Capture the cell that displays the provided text and extract its (X, Y) central coordinate. 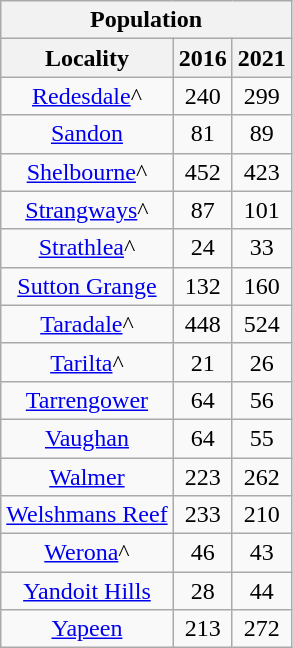
Strangways^ (87, 210)
Population (146, 20)
2021 (262, 58)
Vaughan (87, 438)
Taradale^ (87, 324)
299 (262, 96)
240 (202, 96)
24 (202, 248)
213 (202, 629)
Tarilta^ (87, 362)
210 (262, 515)
Welshmans Reef (87, 515)
233 (202, 515)
28 (202, 591)
Yandoit Hills (87, 591)
Redesdale^ (87, 96)
160 (262, 286)
223 (202, 477)
Shelbourne^ (87, 172)
423 (262, 172)
Tarrengower (87, 400)
46 (202, 553)
262 (262, 477)
43 (262, 553)
44 (262, 591)
Walmer (87, 477)
26 (262, 362)
56 (262, 400)
132 (202, 286)
21 (202, 362)
Yapeen (87, 629)
81 (202, 134)
524 (262, 324)
Sandon (87, 134)
Strathlea^ (87, 248)
448 (202, 324)
55 (262, 438)
452 (202, 172)
101 (262, 210)
33 (262, 248)
Sutton Grange (87, 286)
2016 (202, 58)
89 (262, 134)
87 (202, 210)
Werona^ (87, 553)
Locality (87, 58)
272 (262, 629)
